Return [x, y] of the center of cell containing provided text 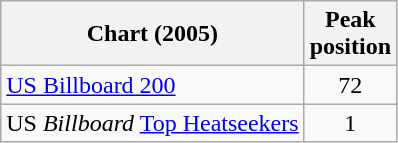
1 [350, 123]
US Billboard Top Heatseekers [152, 123]
Peakposition [350, 34]
Chart (2005) [152, 34]
72 [350, 85]
US Billboard 200 [152, 85]
